Provide the (x, y) coordinate of the cell's center where the given text is located.  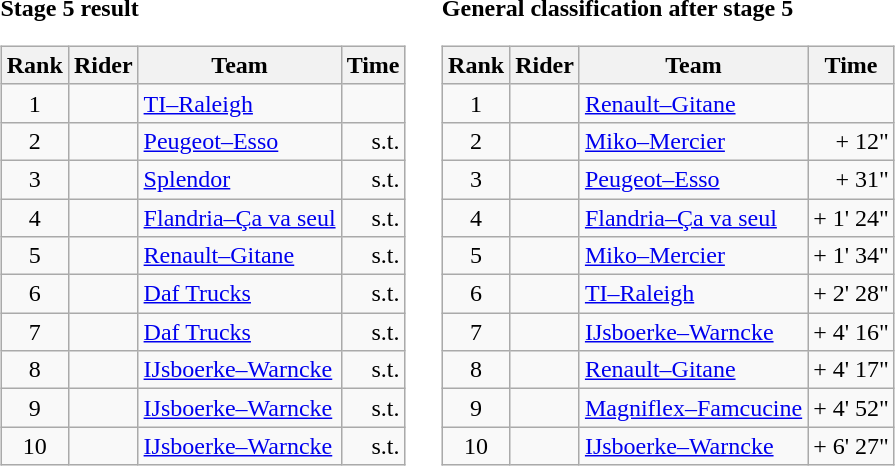
+ 12" (852, 141)
Splendor (240, 179)
+ 1' 34" (852, 256)
+ 31" (852, 179)
Magniflex–Famcucine (693, 408)
+ 4' 16" (852, 332)
+ 1' 24" (852, 217)
+ 4' 52" (852, 408)
+ 4' 17" (852, 370)
+ 6' 27" (852, 446)
+ 2' 28" (852, 294)
